Determine the (x, y) coordinate at the center of the cell enclosing the given text.  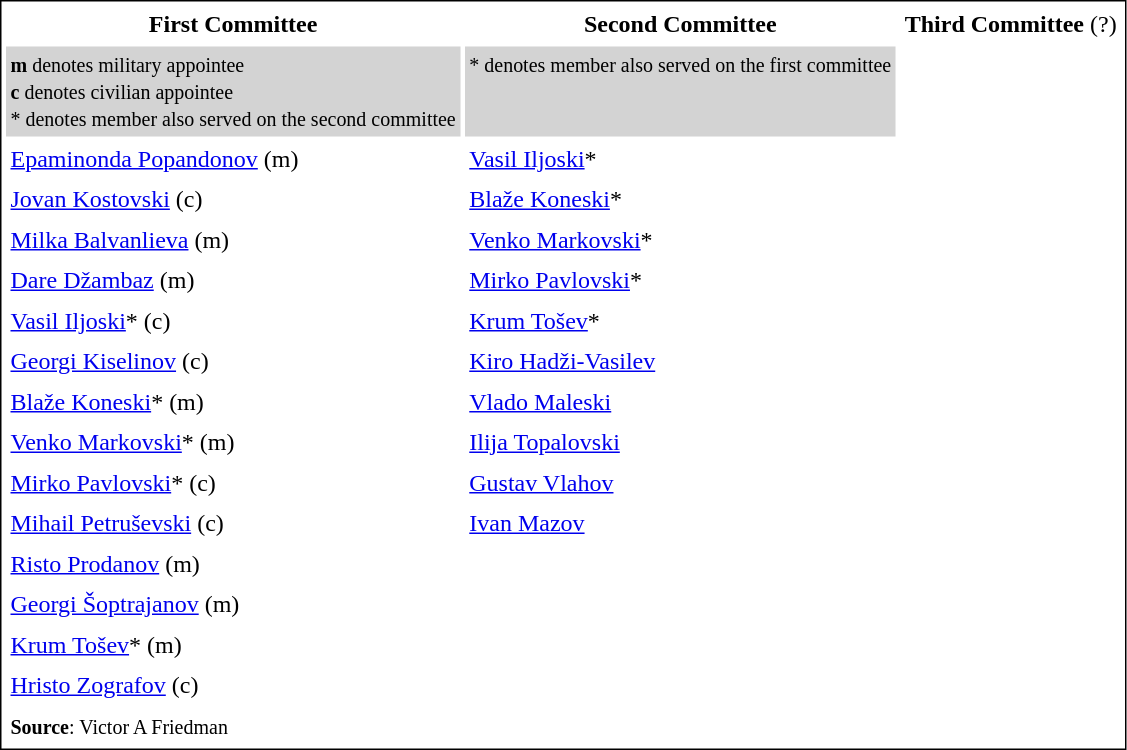
Georgi Kiselinov (c) (233, 362)
First Committee (233, 24)
Mirko Pavlovski* (680, 280)
Venko Markovski* (680, 240)
Krum Tošev* (m) (233, 645)
* denotes member also served on the first committee (680, 91)
Source: Victor A Friedman (451, 726)
Mihail Petruševski (c) (233, 524)
Jovan Kostovski (c) (233, 200)
Georgi Šoptrajanov (m) (233, 604)
Kiro Hadži-Vasilev (680, 362)
Hristo Zografov (c) (233, 686)
Ivan Mazov (680, 524)
Risto Prodanov (m) (233, 564)
Milka Balvanlieva (m) (233, 240)
Venko Markovski* (m) (233, 442)
Blaže Koneski* (680, 200)
Blaže Koneski* (m) (233, 402)
Mirko Pavlovski* (c) (233, 483)
Krum Tošev* (680, 321)
Third Committee (?) (1010, 24)
Second Committee (680, 24)
Vasil Iljoski* (680, 159)
Vlado Maleski (680, 402)
Ilija Topalovski (680, 442)
Gustav Vlahov (680, 483)
m denotes military appointeec denotes civilian appointee* denotes member also served on the second committee (233, 91)
Epaminonda Popandonov (m) (233, 159)
Dare Džambaz (m) (233, 280)
Vasil Iljoski* (c) (233, 321)
